Locate the cell with the specified text and output its [x, y] center coordinate. 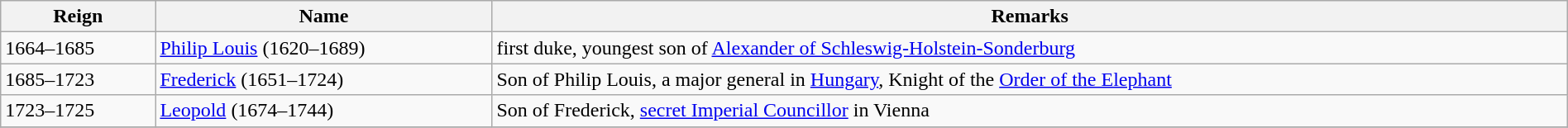
Reign [78, 17]
1664–1685 [78, 48]
Son of Frederick, secret Imperial Councillor in Vienna [1030, 111]
Leopold (1674–1744) [324, 111]
Name [324, 17]
Philip Louis (1620–1689) [324, 48]
Frederick (1651–1724) [324, 79]
1685–1723 [78, 79]
first duke, youngest son of Alexander of Schleswig-Holstein-Sonderburg [1030, 48]
1723–1725 [78, 111]
Remarks [1030, 17]
Son of Philip Louis, a major general in Hungary, Knight of the Order of the Elephant [1030, 79]
